Return (x, y) of the center of cell containing provided text 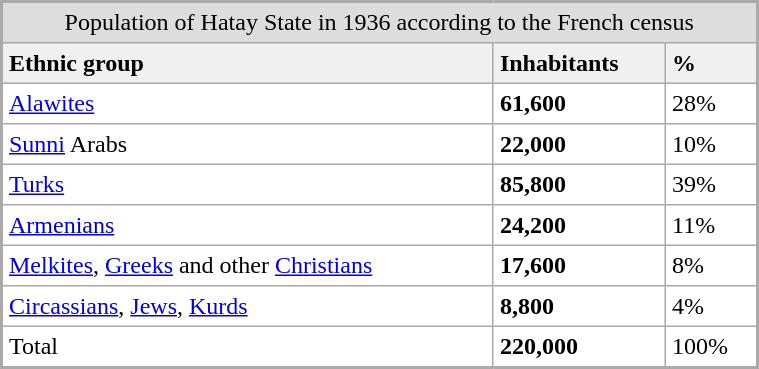
220,000 (579, 346)
Total (248, 346)
Alawites (248, 103)
17,600 (579, 265)
28% (711, 103)
Sunni Arabs (248, 144)
8% (711, 265)
11% (711, 225)
Circassians, Jews, Kurds (248, 306)
85,800 (579, 184)
10% (711, 144)
100% (711, 346)
61,600 (579, 103)
39% (711, 184)
22,000 (579, 144)
Ethnic group (248, 63)
Armenians (248, 225)
4% (711, 306)
Population of Hatay State in 1936 according to the French census (380, 22)
Turks (248, 184)
8,800 (579, 306)
24,200 (579, 225)
Inhabitants (579, 63)
% (711, 63)
Melkites, Greeks and other Christians (248, 265)
